Search for the cell housing the specified text and yield its [x, y] center coordinate. 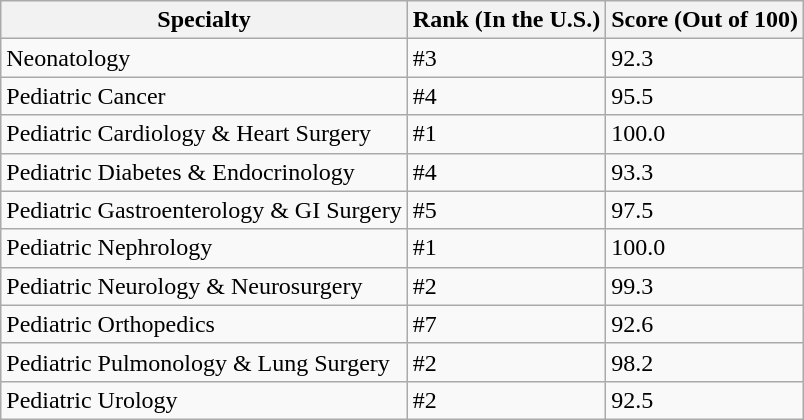
93.3 [705, 172]
Pediatric Gastroenterology & GI Surgery [204, 210]
92.3 [705, 58]
97.5 [705, 210]
98.2 [705, 362]
Pediatric Cardiology & Heart Surgery [204, 134]
99.3 [705, 286]
Pediatric Orthopedics [204, 324]
#7 [506, 324]
Pediatric Nephrology [204, 248]
Pediatric Diabetes & Endocrinology [204, 172]
Score (Out of 100) [705, 20]
92.6 [705, 324]
Specialty [204, 20]
Rank (In the U.S.) [506, 20]
Pediatric Cancer [204, 96]
Pediatric Pulmonology & Lung Surgery [204, 362]
Neonatology [204, 58]
#5 [506, 210]
#3 [506, 58]
Pediatric Urology [204, 400]
Pediatric Neurology & Neurosurgery [204, 286]
95.5 [705, 96]
92.5 [705, 400]
